Search for the cell housing the specified text and yield its (X, Y) center coordinate. 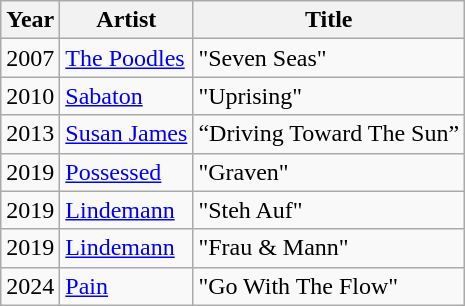
"Graven" (329, 172)
Title (329, 20)
"Seven Seas" (329, 58)
2024 (30, 286)
Susan James (126, 134)
Year (30, 20)
Artist (126, 20)
The Poodles (126, 58)
"Steh Auf" (329, 210)
“Driving Toward The Sun” (329, 134)
Sabaton (126, 96)
"Go With The Flow" (329, 286)
Pain (126, 286)
2007 (30, 58)
Possessed (126, 172)
"Uprising" (329, 96)
"Frau & Mann" (329, 248)
2010 (30, 96)
2013 (30, 134)
